Scan for the cell matching the given text and deliver its [x, y] coordinate at center. 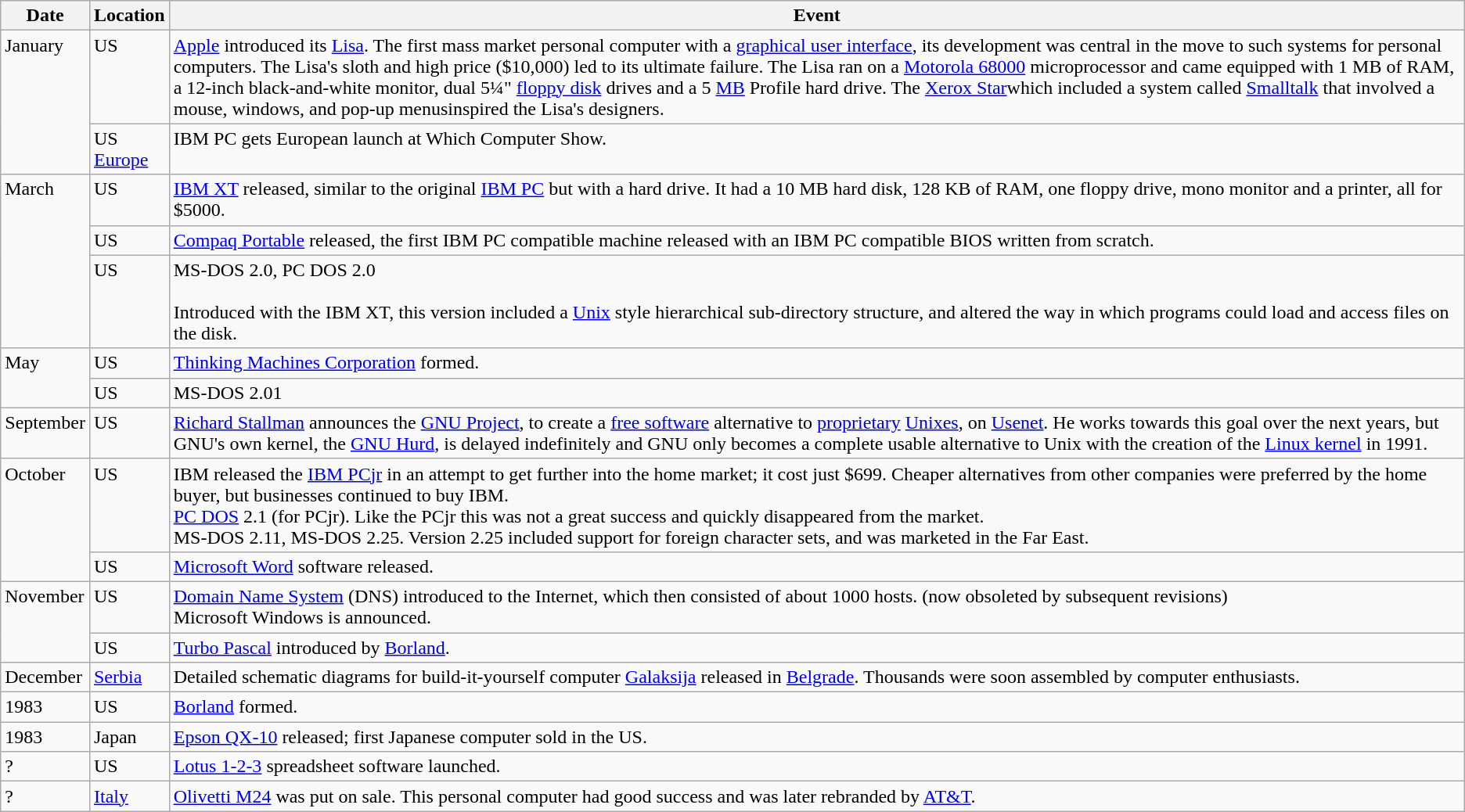
Epson QX-10 released; first Japanese computer sold in the US. [817, 737]
Date [45, 16]
MS-DOS 2.01 [817, 393]
December [45, 677]
IBM PC gets European launch at Which Computer Show. [817, 149]
Turbo Pascal introduced by Borland. [817, 647]
Italy [129, 796]
Thinking Machines Corporation formed. [817, 363]
Event [817, 16]
November [45, 621]
USEurope [129, 149]
Lotus 1-2-3 spreadsheet software launched. [817, 767]
March [45, 261]
Compaq Portable released, the first IBM PC compatible machine released with an IBM PC compatible BIOS written from scratch. [817, 240]
Microsoft Word software released. [817, 566]
October [45, 519]
Borland formed. [817, 707]
Japan [129, 737]
Olivetti M24 was put on sale. This personal computer had good success and was later rebranded by AT&T. [817, 796]
Location [129, 16]
January [45, 102]
Detailed schematic diagrams for build-it-yourself computer Galaksija released in Belgrade. Thousands were soon assembled by computer enthusiasts. [817, 677]
September [45, 433]
May [45, 378]
Serbia [129, 677]
